Find where the given text appears and provide that cell's center as [X, Y] coordinate. 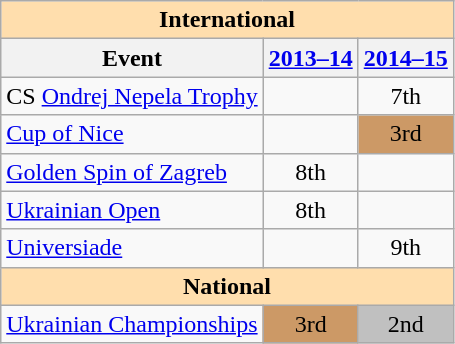
9th [406, 248]
Cup of Nice [132, 134]
CS Ondrej Nepela Trophy [132, 96]
Universiade [132, 248]
National [228, 286]
Ukrainian Championships [132, 324]
7th [406, 96]
Event [132, 58]
2nd [406, 324]
2013–14 [310, 58]
International [228, 20]
Golden Spin of Zagreb [132, 172]
Ukrainian Open [132, 210]
2014–15 [406, 58]
